Capture the cell that displays the provided text and extract its (x, y) central coordinate. 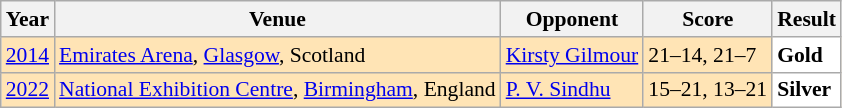
Kirsty Gilmour (572, 55)
Opponent (572, 19)
2022 (28, 90)
Venue (278, 19)
Year (28, 19)
2014 (28, 55)
15–21, 13–21 (708, 90)
Score (708, 19)
Result (806, 19)
Silver (806, 90)
National Exhibition Centre, Birmingham, England (278, 90)
21–14, 21–7 (708, 55)
Emirates Arena, Glasgow, Scotland (278, 55)
P. V. Sindhu (572, 90)
Gold (806, 55)
